Determine the (X, Y) coordinate at the center of the cell enclosing the given text.  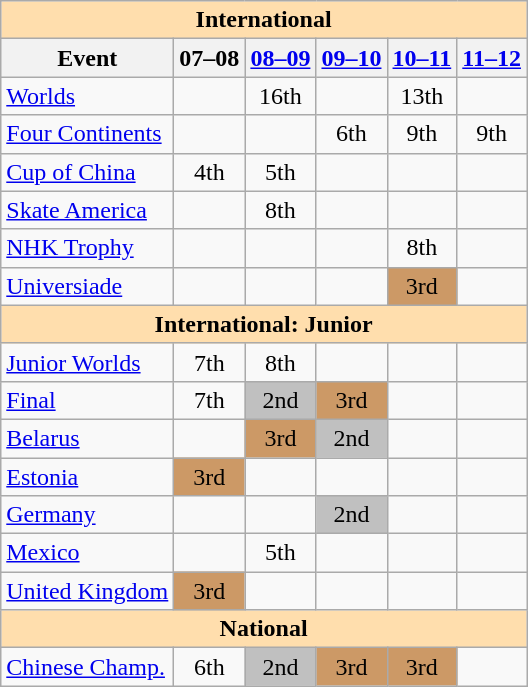
Four Continents (88, 134)
Final (88, 400)
Germany (88, 515)
Chinese Champ. (88, 667)
10–11 (422, 58)
Skate America (88, 210)
Cup of China (88, 172)
11–12 (492, 58)
09–10 (352, 58)
Event (88, 58)
13th (422, 96)
NHK Trophy (88, 248)
16th (280, 96)
Universiade (88, 286)
Worlds (88, 96)
International: Junior (264, 324)
National (264, 629)
07–08 (210, 58)
Mexico (88, 553)
International (264, 20)
Belarus (88, 438)
Junior Worlds (88, 362)
Estonia (88, 477)
4th (210, 172)
United Kingdom (88, 591)
08–09 (280, 58)
